Provide the [X, Y] coordinate of the cell's center where the given text is located.  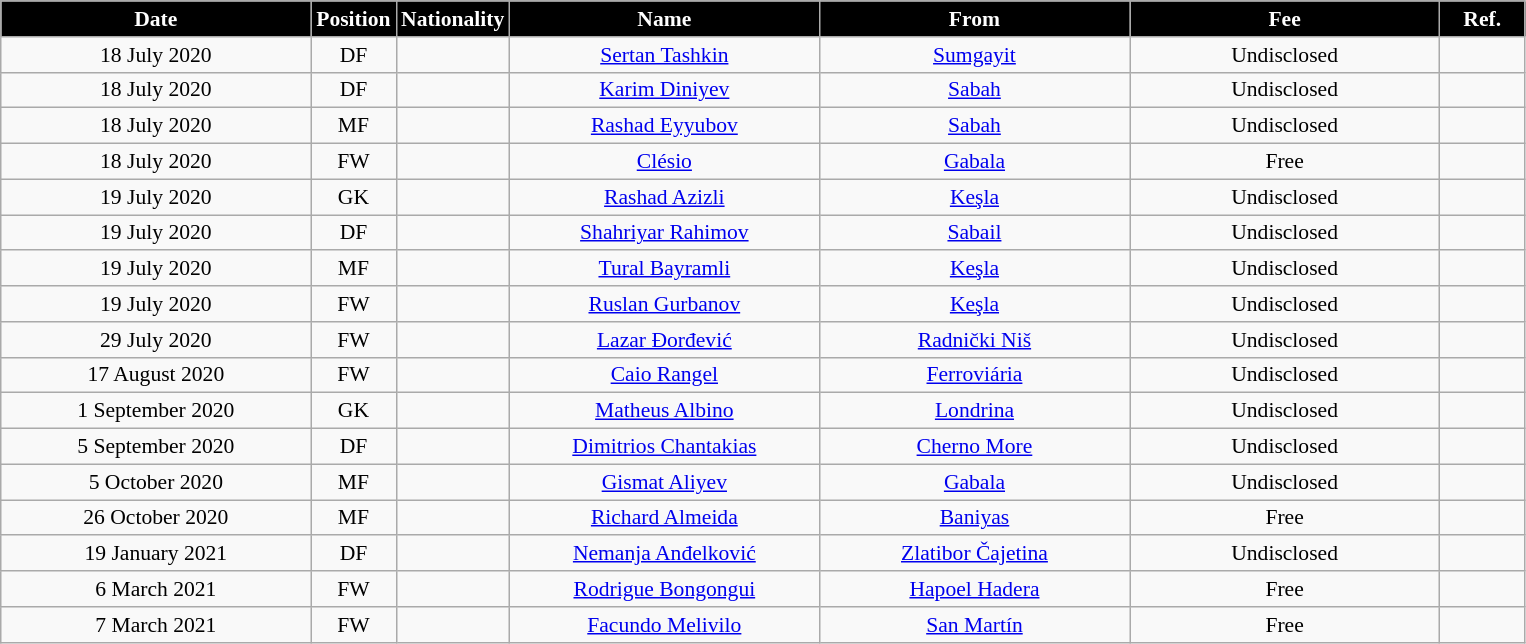
5 October 2020 [156, 482]
Zlatibor Čajetina [974, 554]
Sumgayit [974, 55]
29 July 2020 [156, 340]
Ref. [1482, 19]
17 August 2020 [156, 375]
Clésio [664, 162]
7 March 2021 [156, 625]
Date [156, 19]
Gismat Aliyev [664, 482]
Dimitrios Chantakias [664, 447]
Nationality [452, 19]
Tural Bayramli [664, 269]
Cherno More [974, 447]
Ferroviária [974, 375]
26 October 2020 [156, 518]
Ruslan Gurbanov [664, 304]
Richard Almeida [664, 518]
5 September 2020 [156, 447]
Caio Rangel [664, 375]
Londrina [974, 411]
Sabail [974, 233]
Rodrigue Bongongui [664, 589]
Baniyas [974, 518]
Rashad Azizli [664, 197]
Karim Diniyev [664, 90]
Rashad Eyyubov [664, 126]
Fee [1285, 19]
Sertan Tashkin [664, 55]
Radnički Niš [974, 340]
Facundo Melivilo [664, 625]
6 March 2021 [156, 589]
Nemanja Anđelković [664, 554]
From [974, 19]
19 January 2021 [156, 554]
Position [354, 19]
Hapoel Hadera [974, 589]
Lazar Đorđević [664, 340]
San Martín [974, 625]
Name [664, 19]
1 September 2020 [156, 411]
Matheus Albino [664, 411]
Shahriyar Rahimov [664, 233]
